Return the (x, y) coordinate for the center point of the cell that contains the specified text.  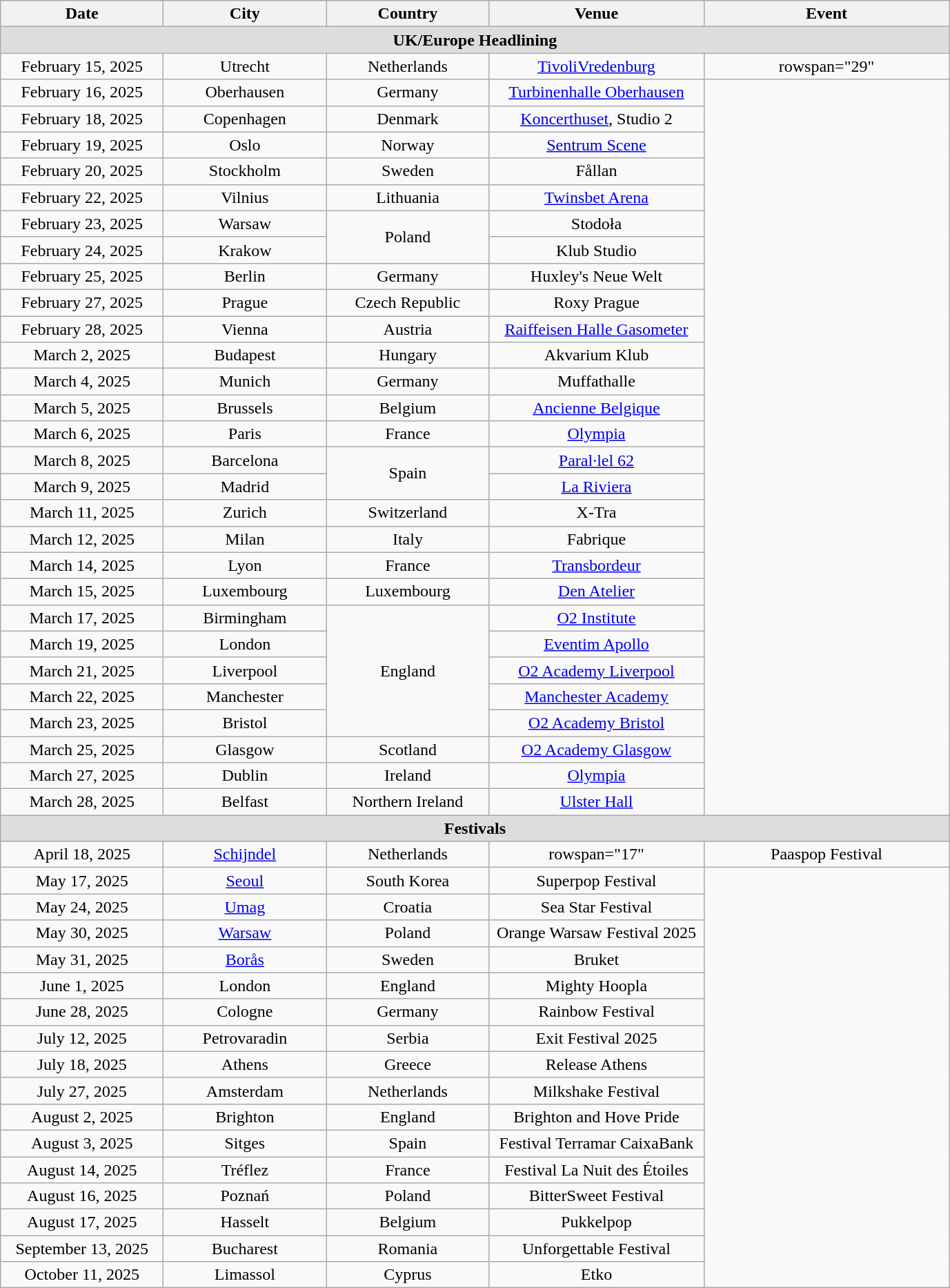
March 2, 2025 (82, 355)
Sea Star Festival (596, 907)
Austria (408, 329)
Cologne (245, 1012)
Stodoła (596, 224)
March 17, 2025 (82, 618)
February 16, 2025 (82, 92)
Tréflez (245, 1170)
March 25, 2025 (82, 749)
Paral·lel 62 (596, 460)
Croatia (408, 907)
Vienna (245, 329)
Dublin (245, 776)
Athens (245, 1064)
Koncerthuset, Studio 2 (596, 119)
February 27, 2025 (82, 302)
March 11, 2025 (82, 513)
Venue (596, 14)
Festivals (475, 828)
O2 Academy Bristol (596, 723)
Petrovaradin (245, 1038)
Rainbow Festival (596, 1012)
UK/Europe Headlining (475, 40)
February 22, 2025 (82, 197)
Sitges (245, 1143)
Event (827, 14)
Festival La Nuit des Étoiles (596, 1170)
Etko (596, 1275)
rowspan="29" (827, 66)
Italy (408, 539)
Milkshake Festival (596, 1091)
July 18, 2025 (82, 1064)
Hungary (408, 355)
Klub Studio (596, 250)
Ireland (408, 776)
Mighty Hoopla (596, 986)
March 15, 2025 (82, 592)
Muffathalle (596, 382)
August 14, 2025 (82, 1170)
February 19, 2025 (82, 145)
Den Atelier (596, 592)
Release Athens (596, 1064)
Madrid (245, 487)
Fållan (596, 171)
rowspan="17" (596, 855)
Zurich (245, 513)
March 5, 2025 (82, 408)
June 1, 2025 (82, 986)
February 15, 2025 (82, 66)
Krakow (245, 250)
Date (82, 14)
Eventim Apollo (596, 644)
Birmingham (245, 618)
Norway (408, 145)
February 28, 2025 (82, 329)
Brighton (245, 1117)
March 14, 2025 (82, 565)
March 19, 2025 (82, 644)
August 16, 2025 (82, 1196)
Schijndel (245, 855)
March 4, 2025 (82, 382)
March 12, 2025 (82, 539)
May 30, 2025 (82, 933)
Paris (245, 434)
Manchester (245, 696)
Ulster Hall (596, 802)
August 3, 2025 (82, 1143)
Sentrum Scene (596, 145)
Fabrique (596, 539)
Denmark (408, 119)
Glasgow (245, 749)
Superpop Festival (596, 881)
August 17, 2025 (82, 1222)
Exit Festival 2025 (596, 1038)
Pukkelpop (596, 1222)
Cyprus (408, 1275)
February 23, 2025 (82, 224)
Lyon (245, 565)
Switzerland (408, 513)
March 8, 2025 (82, 460)
La Riviera (596, 487)
Transbordeur (596, 565)
Orange Warsaw Festival 2025 (596, 933)
Huxley's Neue Welt (596, 276)
Scotland (408, 749)
July 27, 2025 (82, 1091)
Ancienne Belgique (596, 408)
TivoliVredenburg (596, 66)
September 13, 2025 (82, 1249)
Twinsbet Arena (596, 197)
BitterSweet Festival (596, 1196)
Raiffeisen Halle Gasometer (596, 329)
Borås (245, 959)
Country (408, 14)
May 24, 2025 (82, 907)
Belfast (245, 802)
October 11, 2025 (82, 1275)
Limassol (245, 1275)
March 23, 2025 (82, 723)
City (245, 14)
Oberhausen (245, 92)
O2 Academy Glasgow (596, 749)
June 28, 2025 (82, 1012)
Brussels (245, 408)
Munich (245, 382)
Brighton and Hove Pride (596, 1117)
Liverpool (245, 670)
March 9, 2025 (82, 487)
Berlin (245, 276)
Unforgettable Festival (596, 1249)
Umag (245, 907)
Paaspop Festival (827, 855)
Greece (408, 1064)
May 31, 2025 (82, 959)
March 21, 2025 (82, 670)
May 17, 2025 (82, 881)
March 27, 2025 (82, 776)
February 18, 2025 (82, 119)
Milan (245, 539)
Serbia (408, 1038)
Festival Terramar CaixaBank (596, 1143)
February 24, 2025 (82, 250)
Barcelona (245, 460)
February 20, 2025 (82, 171)
Bristol (245, 723)
March 28, 2025 (82, 802)
Northern Ireland (408, 802)
August 2, 2025 (82, 1117)
February 25, 2025 (82, 276)
Roxy Prague (596, 302)
July 12, 2025 (82, 1038)
March 22, 2025 (82, 696)
Czech Republic (408, 302)
Copenhagen (245, 119)
Amsterdam (245, 1091)
Bucharest (245, 1249)
X-Tra (596, 513)
April 18, 2025 (82, 855)
South Korea (408, 881)
March 6, 2025 (82, 434)
O2 Institute (596, 618)
Bruket (596, 959)
Manchester Academy (596, 696)
Lithuania (408, 197)
Budapest (245, 355)
Oslo (245, 145)
Seoul (245, 881)
O2 Academy Liverpool (596, 670)
Prague (245, 302)
Utrecht (245, 66)
Hasselt (245, 1222)
Poznań (245, 1196)
Vilnius (245, 197)
Akvarium Klub (596, 355)
Romania (408, 1249)
Stockholm (245, 171)
Turbinenhalle Oberhausen (596, 92)
